Provide the [X, Y] coordinate of the cell's center where the given text is located.  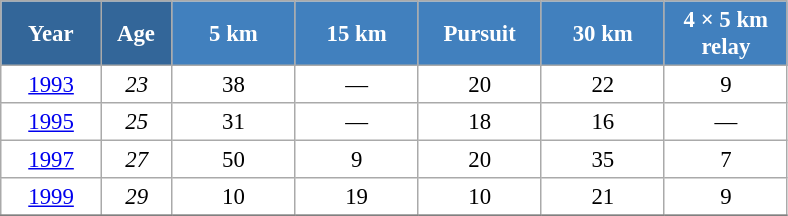
7 [726, 160]
1997 [52, 160]
31 [234, 122]
Year [52, 34]
50 [234, 160]
18 [480, 122]
Age [136, 34]
1999 [52, 197]
35 [602, 160]
19 [356, 197]
Pursuit [480, 34]
27 [136, 160]
38 [234, 85]
4 × 5 km relay [726, 34]
21 [602, 197]
25 [136, 122]
29 [136, 197]
30 km [602, 34]
22 [602, 85]
1993 [52, 85]
1995 [52, 122]
5 km [234, 34]
23 [136, 85]
16 [602, 122]
15 km [356, 34]
